Find where the given text appears and provide that cell's center as (X, Y) coordinate. 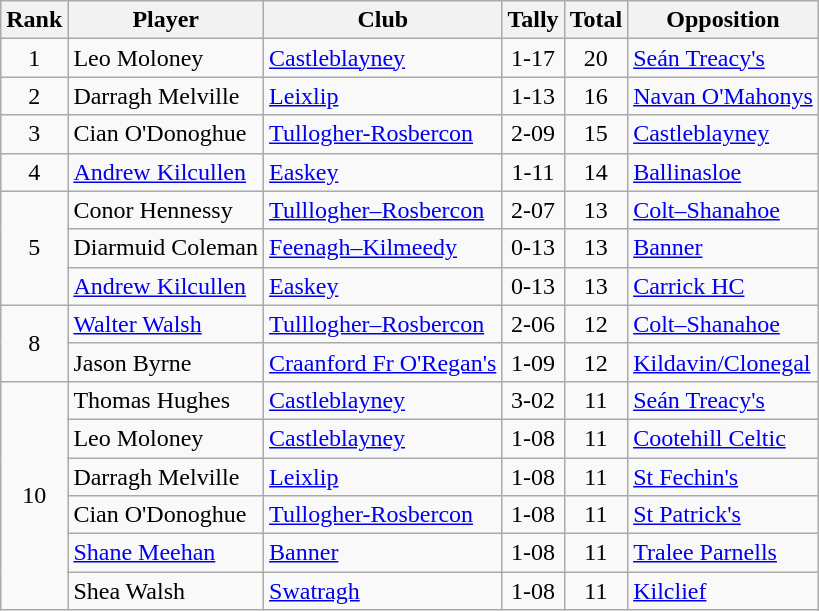
15 (596, 134)
Kildavin/Clonegal (724, 362)
16 (596, 96)
Tralee Parnells (724, 553)
St Fechin's (724, 477)
Total (596, 20)
Swatragh (383, 591)
4 (34, 172)
Jason Byrne (166, 362)
Craanford Fr O'Regan's (383, 362)
3 (34, 134)
Cootehill Celtic (724, 438)
2 (34, 96)
2-06 (533, 324)
Shane Meehan (166, 553)
Rank (34, 20)
Feenagh–Kilmeedy (383, 248)
Club (383, 20)
St Patrick's (724, 515)
3-02 (533, 400)
Opposition (724, 20)
2-07 (533, 210)
Walter Walsh (166, 324)
Tally (533, 20)
1 (34, 58)
8 (34, 343)
Diarmuid Coleman (166, 248)
Conor Hennessy (166, 210)
Thomas Hughes (166, 400)
1-11 (533, 172)
Kilclief (724, 591)
Player (166, 20)
1-13 (533, 96)
2-09 (533, 134)
1-17 (533, 58)
5 (34, 248)
10 (34, 495)
Carrick HC (724, 286)
14 (596, 172)
1-09 (533, 362)
20 (596, 58)
Ballinasloe (724, 172)
Navan O'Mahonys (724, 96)
Shea Walsh (166, 591)
